Output the [X, Y] coordinate of the center of the cell containing the given text.  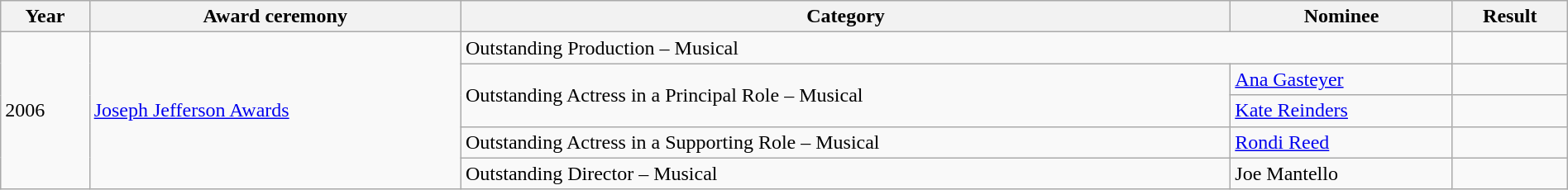
2006 [45, 111]
Outstanding Production – Musical [956, 48]
Nominee [1341, 17]
Joseph Jefferson Awards [275, 111]
Award ceremony [275, 17]
Kate Reinders [1341, 111]
Outstanding Actress in a Supporting Role – Musical [845, 142]
Joe Mantello [1341, 173]
Category [845, 17]
Rondi Reed [1341, 142]
Year [45, 17]
Outstanding Director – Musical [845, 173]
Ana Gasteyer [1341, 79]
Result [1510, 17]
Outstanding Actress in a Principal Role – Musical [845, 95]
